Find where the given text appears and provide that cell's center as [x, y] coordinate. 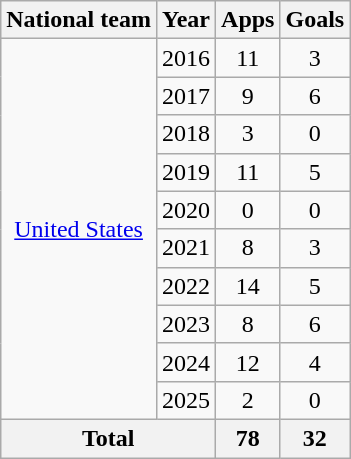
78 [248, 438]
2016 [186, 58]
United States [79, 230]
12 [248, 362]
Goals [315, 20]
National team [79, 20]
2021 [186, 248]
2025 [186, 400]
2020 [186, 210]
32 [315, 438]
2019 [186, 172]
2022 [186, 286]
2023 [186, 324]
Year [186, 20]
2024 [186, 362]
4 [315, 362]
14 [248, 286]
2017 [186, 96]
Total [108, 438]
2 [248, 400]
2018 [186, 134]
9 [248, 96]
Apps [248, 20]
